Search for the cell housing the specified text and yield its [X, Y] center coordinate. 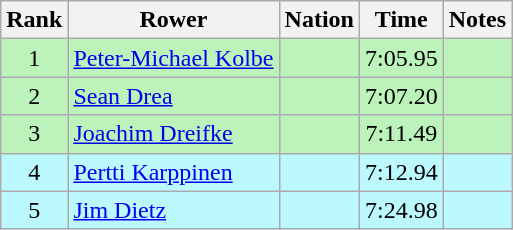
Joachim Dreifke [174, 134]
Rank [34, 20]
7:07.20 [401, 96]
7:24.98 [401, 210]
Notes [477, 20]
Rower [174, 20]
Time [401, 20]
3 [34, 134]
7:11.49 [401, 134]
2 [34, 96]
7:05.95 [401, 58]
Nation [319, 20]
Peter-Michael Kolbe [174, 58]
Pertti Karppinen [174, 172]
Sean Drea [174, 96]
1 [34, 58]
7:12.94 [401, 172]
4 [34, 172]
Jim Dietz [174, 210]
5 [34, 210]
